Locate the cell with the specified text and output its [X, Y] center coordinate. 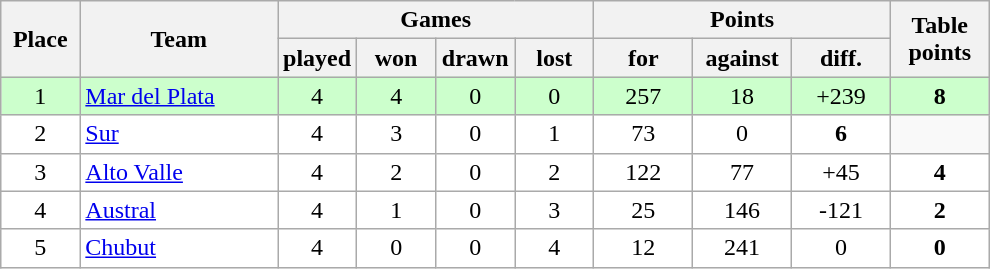
diff. [842, 58]
25 [644, 210]
Alto Valle [179, 172]
257 [644, 96]
Place [40, 39]
122 [644, 172]
won [396, 58]
241 [742, 248]
Games [436, 20]
Team [179, 39]
18 [742, 96]
77 [742, 172]
+45 [842, 172]
8 [940, 96]
against [742, 58]
6 [842, 134]
73 [644, 134]
Austral [179, 210]
Mar del Plata [179, 96]
-121 [842, 210]
12 [644, 248]
+239 [842, 96]
Chubut [179, 248]
Sur [179, 134]
lost [554, 58]
drawn [476, 58]
Tablepoints [940, 39]
5 [40, 248]
for [644, 58]
Points [742, 20]
played [318, 58]
146 [742, 210]
